Return (X, Y) of the center of cell containing provided text 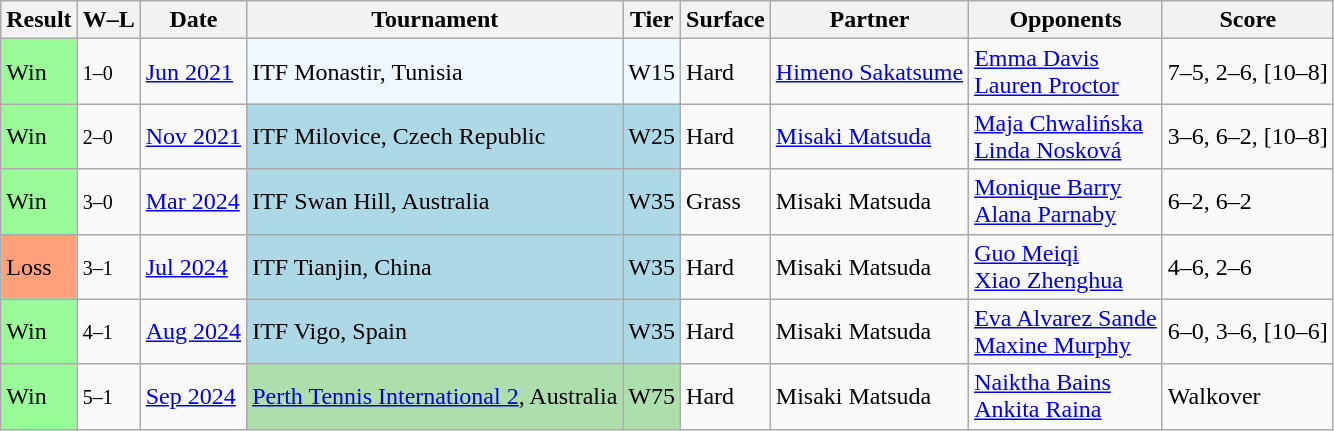
5–1 (108, 396)
ITF Monastir, Tunisia (435, 72)
ITF Tianjin, China (435, 266)
Perth Tennis International 2, Australia (435, 396)
ITF Milovice, Czech Republic (435, 136)
Walkover (1248, 396)
6–2, 6–2 (1248, 202)
6–0, 3–6, [10–6] (1248, 332)
Himeno Sakatsume (869, 72)
1–0 (108, 72)
Tier (652, 20)
4–1 (108, 332)
ITF Vigo, Spain (435, 332)
Mar 2024 (193, 202)
W75 (652, 396)
W25 (652, 136)
Partner (869, 20)
W–L (108, 20)
W15 (652, 72)
3–6, 6–2, [10–8] (1248, 136)
Monique Barry Alana Parnaby (1066, 202)
Maja Chwalińska Linda Nosková (1066, 136)
Naiktha Bains Ankita Raina (1066, 396)
Grass (726, 202)
ITF Swan Hill, Australia (435, 202)
2–0 (108, 136)
Sep 2024 (193, 396)
Result (39, 20)
Score (1248, 20)
Guo Meiqi Xiao Zhenghua (1066, 266)
Date (193, 20)
Aug 2024 (193, 332)
Tournament (435, 20)
3–1 (108, 266)
Loss (39, 266)
7–5, 2–6, [10–8] (1248, 72)
Jul 2024 (193, 266)
Jun 2021 (193, 72)
Opponents (1066, 20)
3–0 (108, 202)
4–6, 2–6 (1248, 266)
Nov 2021 (193, 136)
Surface (726, 20)
Emma Davis Lauren Proctor (1066, 72)
Eva Alvarez Sande Maxine Murphy (1066, 332)
